Return the (X, Y) coordinate for the center point of the cell that contains the specified text.  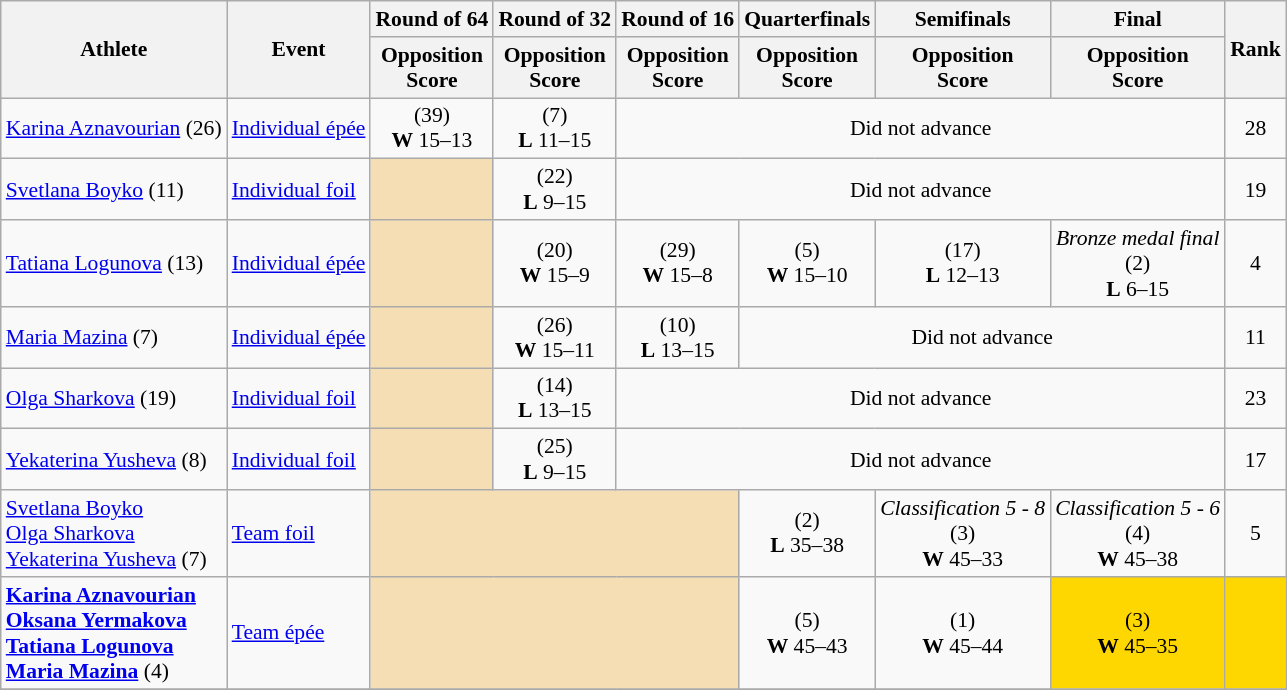
Semifinals (962, 19)
(3)W 45–35 (1138, 633)
5 (1256, 534)
(5)W 45–43 (807, 633)
28 (1256, 128)
Svetlana BoykoOlga SharkovaYekaterina Yusheva (7) (114, 534)
(10)L 13–15 (678, 338)
17 (1256, 460)
4 (1256, 264)
Olga Sharkova (19) (114, 398)
Rank (1256, 50)
(22)L 9–15 (554, 190)
Team foil (299, 534)
(17)L 12–13 (962, 264)
(7)L 11–15 (554, 128)
23 (1256, 398)
Event (299, 50)
Athlete (114, 50)
(5)W 15–10 (807, 264)
19 (1256, 190)
Karina Aznavourian (26) (114, 128)
(1)W 45–44 (962, 633)
Yekaterina Yusheva (8) (114, 460)
Classification 5 - 6 (4)W 45–38 (1138, 534)
Karina AznavourianOksana YermakovaTatiana LogunovaMaria Mazina (4) (114, 633)
Team épée (299, 633)
Classification 5 - 8 (3)W 45–33 (962, 534)
Round of 32 (554, 19)
(2)L 35–38 (807, 534)
11 (1256, 338)
Bronze medal final (2)L 6–15 (1138, 264)
Quarterfinals (807, 19)
Svetlana Boyko (11) (114, 190)
(20)W 15–9 (554, 264)
Final (1138, 19)
(39)W 15–13 (432, 128)
(25)L 9–15 (554, 460)
Round of 16 (678, 19)
Tatiana Logunova (13) (114, 264)
(14)L 13–15 (554, 398)
Maria Mazina (7) (114, 338)
(29)W 15–8 (678, 264)
(26)W 15–11 (554, 338)
Round of 64 (432, 19)
